Capture the cell that displays the provided text and extract its [x, y] central coordinate. 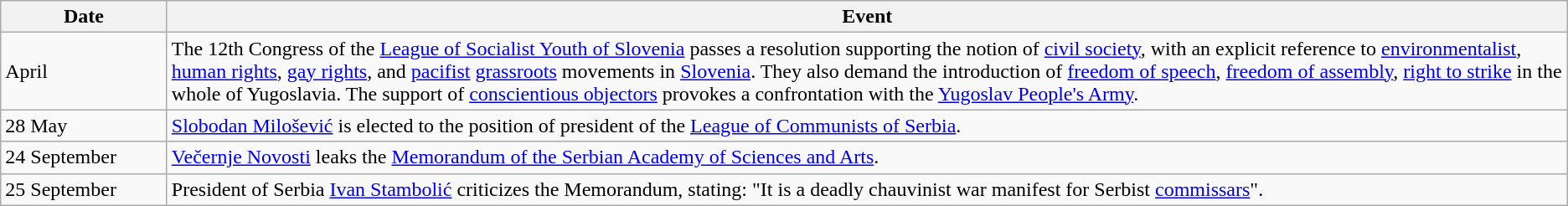
Slobodan Milošević is elected to the position of president of the League of Communists of Serbia. [867, 126]
24 September [84, 157]
President of Serbia Ivan Stambolić criticizes the Memorandum, stating: "It is a deadly chauvinist war manifest for Serbist commissars". [867, 189]
28 May [84, 126]
Večernje Novosti leaks the Memorandum of the Serbian Academy of Sciences and Arts. [867, 157]
Date [84, 17]
April [84, 71]
25 September [84, 189]
Event [867, 17]
